For the text-containing cell, return its midpoint in [X, Y] coordinate format. 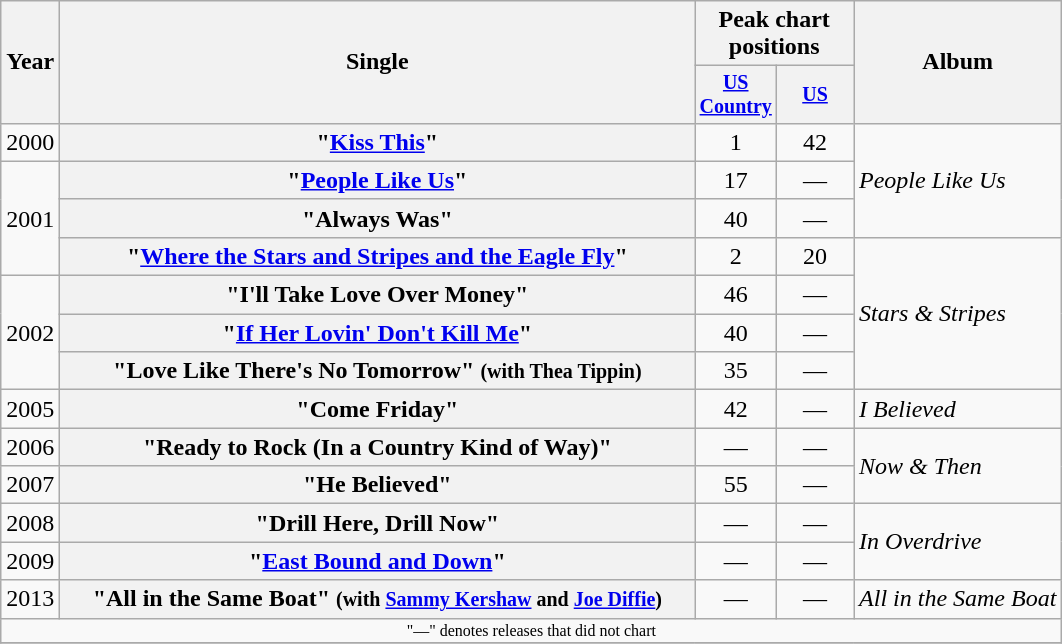
35 [736, 371]
2 [736, 256]
I Believed [958, 409]
"Always Was" [378, 218]
17 [736, 180]
2013 [30, 599]
Now & Then [958, 466]
"If Her Lovin' Don't Kill Me" [378, 333]
"—" denotes releases that did not chart [532, 630]
2002 [30, 333]
"I'll Take Love Over Money" [378, 295]
Album [958, 62]
Single [378, 62]
"Come Friday" [378, 409]
55 [736, 485]
2005 [30, 409]
"People Like Us" [378, 180]
US Country [736, 94]
US [816, 94]
20 [816, 256]
"Drill Here, Drill Now" [378, 523]
2007 [30, 485]
Stars & Stripes [958, 313]
2001 [30, 218]
2006 [30, 447]
2009 [30, 561]
"Kiss This" [378, 142]
"East Bound and Down" [378, 561]
"Ready to Rock (In a Country Kind of Way)" [378, 447]
"All in the Same Boat" (with Sammy Kershaw and Joe Diffie) [378, 599]
"He Believed" [378, 485]
2008 [30, 523]
46 [736, 295]
All in the Same Boat [958, 599]
People Like Us [958, 180]
"Where the Stars and Stripes and the Eagle Fly" [378, 256]
Peak chartpositions [774, 34]
In Overdrive [958, 542]
"Love Like There's No Tomorrow" (with Thea Tippin) [378, 371]
2000 [30, 142]
1 [736, 142]
Year [30, 62]
